Find where the given text appears and provide that cell's center as [x, y] coordinate. 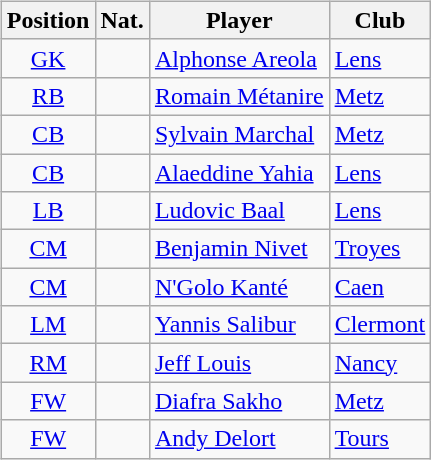
N'Golo Kanté [239, 287]
RB [48, 96]
Caen [380, 287]
Tours [380, 439]
GK [48, 58]
Position [48, 20]
Clermont [380, 325]
Troyes [380, 249]
RM [48, 363]
Diafra Sakho [239, 401]
Club [380, 20]
Sylvain Marchal [239, 134]
Yannis Salibur [239, 325]
Player [239, 20]
Ludovic Baal [239, 211]
Jeff Louis [239, 363]
Alaeddine Yahia [239, 173]
Romain Métanire [239, 96]
LM [48, 325]
Nat. [122, 20]
Benjamin Nivet [239, 249]
Andy Delort [239, 439]
LB [48, 211]
Nancy [380, 363]
Alphonse Areola [239, 58]
